Capture the cell that displays the provided text and extract its (x, y) central coordinate. 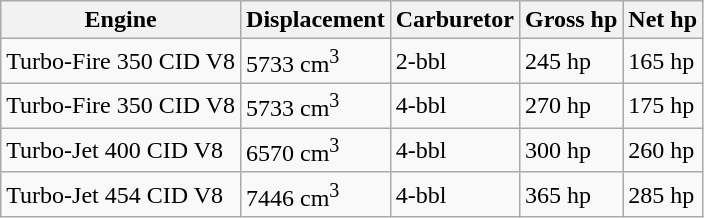
Turbo-Jet 454 CID V8 (121, 194)
Net hp (663, 20)
6570 cm3 (316, 150)
Engine (121, 20)
Carburetor (454, 20)
175 hp (663, 106)
Gross hp (570, 20)
270 hp (570, 106)
365 hp (570, 194)
2-bbl (454, 62)
Turbo-Jet 400 CID V8 (121, 150)
260 hp (663, 150)
300 hp (570, 150)
285 hp (663, 194)
7446 cm3 (316, 194)
165 hp (663, 62)
Displacement (316, 20)
245 hp (570, 62)
